Capture the cell that displays the provided text and extract its [x, y] central coordinate. 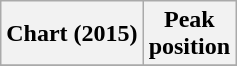
Peak position [189, 34]
Chart (2015) [72, 34]
